Return the [X, Y] coordinate for the center point of the cell that contains the specified text.  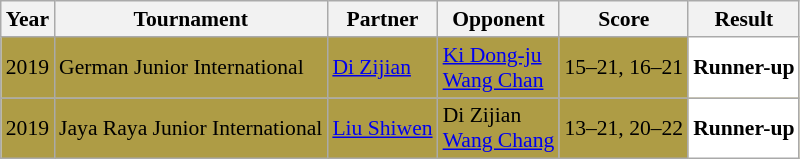
13–21, 20–22 [624, 128]
Year [28, 19]
Partner [382, 19]
Result [744, 19]
Tournament [190, 19]
15–21, 16–21 [624, 68]
Jaya Raya Junior International [190, 128]
Opponent [499, 19]
Di Zijian [382, 68]
Liu Shiwen [382, 128]
German Junior International [190, 68]
Di Zijian Wang Chang [499, 128]
Score [624, 19]
Ki Dong-ju Wang Chan [499, 68]
